Capture the cell that displays the provided text and extract its [x, y] central coordinate. 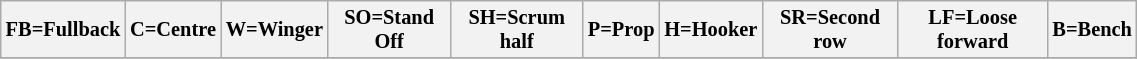
FB=Fullback [63, 29]
SR=Second row [830, 29]
W=Winger [274, 29]
C=Centre [173, 29]
SH=Scrum half [516, 29]
LF=Loose forward [973, 29]
P=Prop [621, 29]
B=Bench [1092, 29]
H=Hooker [710, 29]
SO=Stand Off [390, 29]
